Determine the [x, y] coordinate at the center of the cell enclosing the given text.  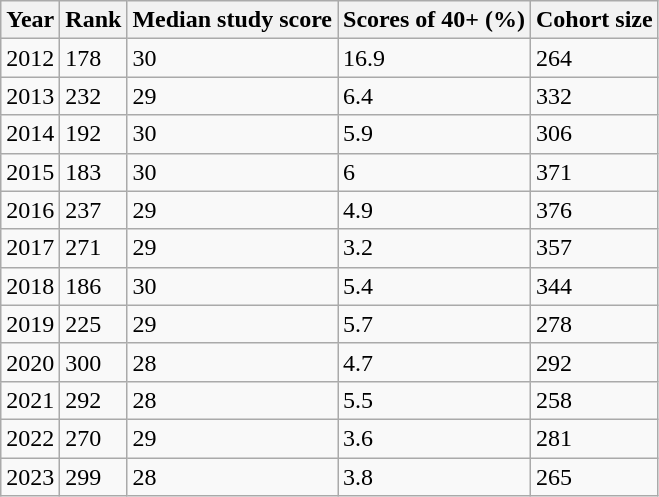
6.4 [434, 96]
5.7 [434, 324]
2012 [30, 58]
2017 [30, 248]
Scores of 40+ (%) [434, 20]
3.2 [434, 248]
357 [594, 248]
183 [94, 172]
178 [94, 58]
306 [594, 134]
5.9 [434, 134]
2019 [30, 324]
2014 [30, 134]
278 [594, 324]
271 [94, 248]
232 [94, 96]
270 [94, 438]
2020 [30, 362]
281 [594, 438]
225 [94, 324]
5.5 [434, 400]
2015 [30, 172]
2016 [30, 210]
Rank [94, 20]
2018 [30, 286]
2022 [30, 438]
186 [94, 286]
6 [434, 172]
3.6 [434, 438]
237 [94, 210]
192 [94, 134]
5.4 [434, 286]
Cohort size [594, 20]
264 [594, 58]
300 [94, 362]
2013 [30, 96]
3.8 [434, 477]
4.7 [434, 362]
376 [594, 210]
258 [594, 400]
Year [30, 20]
16.9 [434, 58]
2021 [30, 400]
2023 [30, 477]
4.9 [434, 210]
265 [594, 477]
299 [94, 477]
332 [594, 96]
344 [594, 286]
Median study score [232, 20]
371 [594, 172]
